Detect which cell encompasses the target text, then output its (x, y) center coordinate. 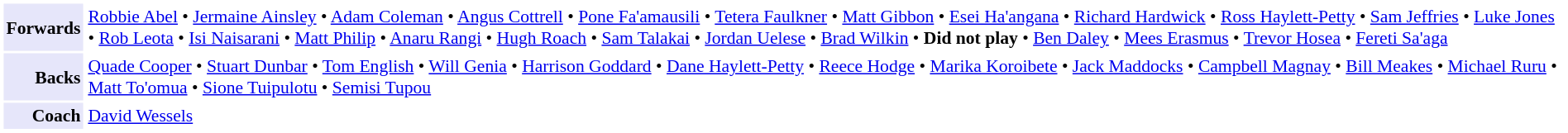
David Wessels (825, 116)
Coach (43, 116)
Forwards (43, 26)
Backs (43, 76)
